Pinpoint the cell where the given text exists, returning its [X, Y] midpoint coordinate. 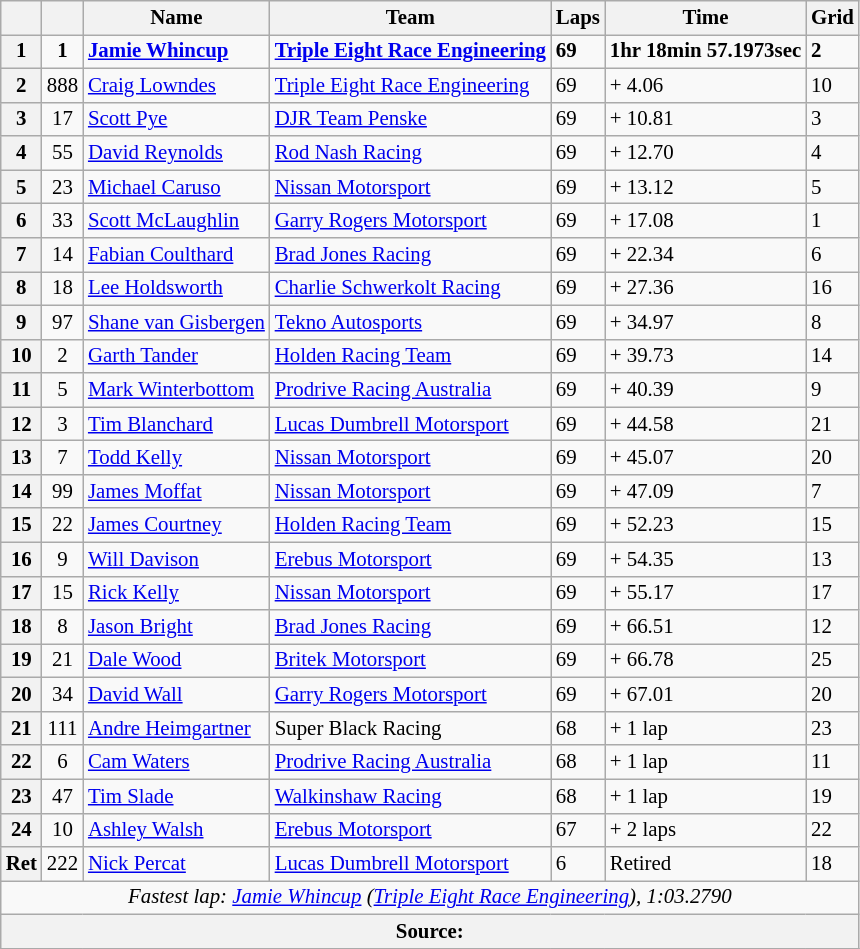
47 [62, 796]
Walkinshaw Racing [410, 796]
James Moffat [176, 491]
DJR Team Penske [410, 119]
Will Davison [176, 559]
Lee Holdsworth [176, 288]
James Courtney [176, 525]
Mark Winterbottom [176, 390]
Super Black Racing [410, 728]
111 [62, 728]
888 [62, 85]
+ 22.34 [706, 255]
Nick Percat [176, 864]
+ 39.73 [706, 356]
+ 52.23 [706, 525]
Team [410, 18]
Shane van Gisbergen [176, 322]
+ 17.08 [706, 221]
David Wall [176, 695]
222 [62, 864]
Michael Caruso [176, 187]
+ 54.35 [706, 559]
Todd Kelly [176, 458]
+ 27.36 [706, 288]
Craig Lowndes [176, 85]
1hr 18min 57.1973sec [706, 51]
34 [62, 695]
Ashley Walsh [176, 830]
+ 12.70 [706, 153]
99 [62, 491]
33 [62, 221]
Cam Waters [176, 762]
+ 13.12 [706, 187]
+ 55.17 [706, 593]
Jamie Whincup [176, 51]
Retired [706, 864]
+ 67.01 [706, 695]
+ 40.39 [706, 390]
+ 4.06 [706, 85]
Rick Kelly [176, 593]
Ret [22, 864]
55 [62, 153]
Scott Pye [176, 119]
Laps [578, 18]
97 [62, 322]
Grid [832, 18]
Dale Wood [176, 661]
67 [578, 830]
Fastest lap: Jamie Whincup (Triple Eight Race Engineering), 1:03.2790 [430, 898]
+ 10.81 [706, 119]
Garth Tander [176, 356]
Fabian Coulthard [176, 255]
+ 45.07 [706, 458]
+ 2 laps [706, 830]
+ 44.58 [706, 424]
Scott McLaughlin [176, 221]
Tim Slade [176, 796]
Andre Heimgartner [176, 728]
Source: [430, 931]
+ 34.97 [706, 322]
+ 47.09 [706, 491]
David Reynolds [176, 153]
Rod Nash Racing [410, 153]
+ 66.78 [706, 661]
Britek Motorsport [410, 661]
Jason Bright [176, 627]
Time [706, 18]
Charlie Schwerkolt Racing [410, 288]
Tekno Autosports [410, 322]
24 [22, 830]
Name [176, 18]
Tim Blanchard [176, 424]
25 [832, 661]
+ 66.51 [706, 627]
